Return [X, Y] of the center of cell containing provided text 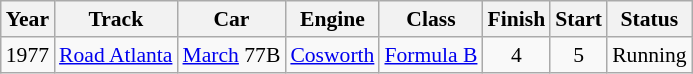
5 [578, 55]
Cosworth [332, 55]
Class [430, 19]
Formula B [430, 55]
March 77B [231, 55]
Running [649, 55]
1977 [28, 55]
Road Atlanta [116, 55]
Start [578, 19]
Year [28, 19]
Track [116, 19]
Finish [517, 19]
4 [517, 55]
Engine [332, 19]
Status [649, 19]
Car [231, 19]
